Search for the cell housing the specified text and yield its (x, y) center coordinate. 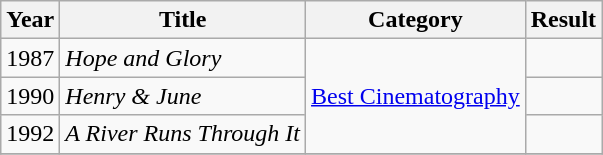
Category (416, 20)
1992 (30, 134)
Result (563, 20)
Henry & June (183, 96)
Year (30, 20)
Best Cinematography (416, 96)
1990 (30, 96)
1987 (30, 58)
A River Runs Through It (183, 134)
Title (183, 20)
Hope and Glory (183, 58)
